Pinpoint the cell where the given text exists, returning its (x, y) midpoint coordinate. 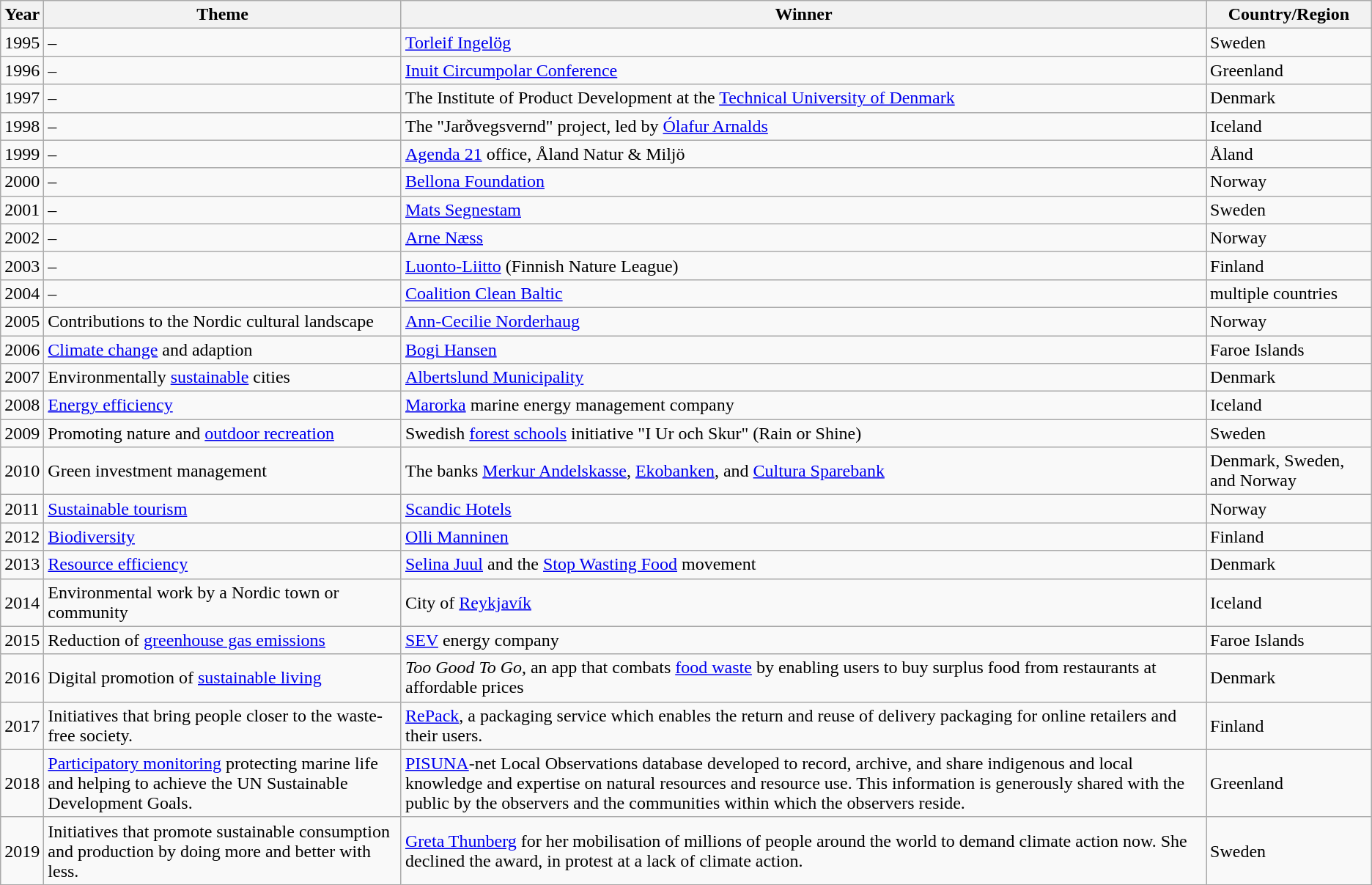
Climate change and adaption (223, 350)
Bellona Foundation (803, 182)
Luonto-Liitto (Finnish Nature League) (803, 265)
Albertslund Municipality (803, 378)
2007 (22, 378)
Promoting nature and outdoor recreation (223, 433)
Ann-Cecilie Norderhaug (803, 321)
The Institute of Product Development at the Technical University of Denmark (803, 98)
2001 (22, 210)
Environmental work by a Nordic town or community (223, 603)
1995 (22, 43)
Marorka marine energy management company (803, 405)
1997 (22, 98)
Contributions to the Nordic cultural landscape (223, 321)
2002 (22, 238)
Bogi Hansen (803, 350)
Sustainable tourism (223, 509)
Denmark, Sweden, and Norway (1289, 471)
Reduction of greenhouse gas emissions (223, 640)
1996 (22, 70)
2013 (22, 565)
multiple countries (1289, 293)
2015 (22, 640)
Arne Næss (803, 238)
2017 (22, 726)
Winner (803, 15)
2019 (22, 851)
2011 (22, 509)
2018 (22, 783)
2006 (22, 350)
Torleif Ingelög (803, 43)
Resource efficiency (223, 565)
Country/Region (1289, 15)
The banks Merkur Andelskasse, Ekobanken, and Cultura Sparebank (803, 471)
1998 (22, 126)
The "Jarðvegsvernd" project, led by Ólafur Arnalds (803, 126)
Environmentally sustainable cities (223, 378)
Inuit Circumpolar Conference (803, 70)
Selina Juul and the Stop Wasting Food movement (803, 565)
Too Good To Go, an app that combats food waste by enabling users to buy surplus food from restaurants at affordable prices (803, 677)
Agenda 21 office, Åland Natur & Miljö (803, 154)
City of Reykjavík (803, 603)
2005 (22, 321)
Coalition Clean Baltic (803, 293)
Theme (223, 15)
Mats Segnestam (803, 210)
RePack, a packaging service which enables the return and reuse of delivery packaging for online retailers and their users. (803, 726)
Åland (1289, 154)
Energy efficiency (223, 405)
Olli Manninen (803, 537)
2014 (22, 603)
Scandic Hotels (803, 509)
Initiatives that bring people closer to the waste-free society. (223, 726)
2009 (22, 433)
2000 (22, 182)
2016 (22, 677)
2008 (22, 405)
2012 (22, 537)
2004 (22, 293)
Biodiversity (223, 537)
2003 (22, 265)
Green investment management (223, 471)
Year (22, 15)
Participatory monitoring protecting marine life and helping to achieve the UN Sustainable Development Goals. (223, 783)
Swedish forest schools initiative "I Ur och Skur" (Rain or Shine) (803, 433)
Initiatives that promote sustainable consumption and production by doing more and better with less. (223, 851)
2010 (22, 471)
Digital promotion of sustainable living (223, 677)
SEV energy company (803, 640)
1999 (22, 154)
